Return [x, y] of the center of cell containing provided text 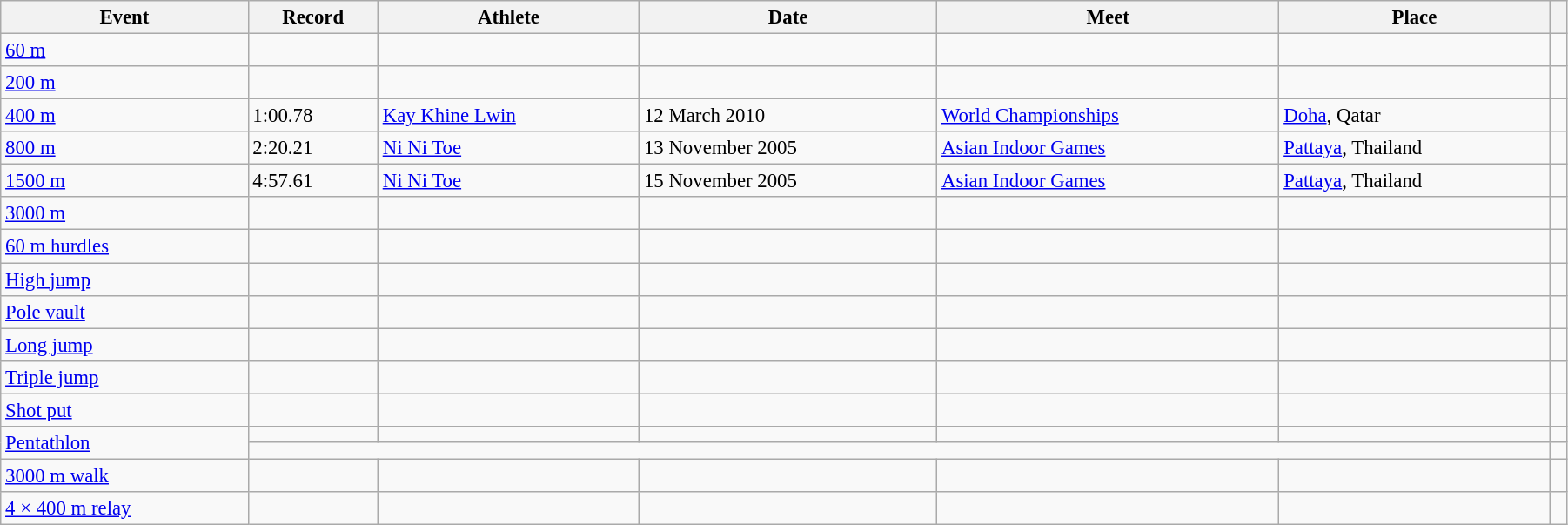
High jump [124, 279]
2:20.21 [313, 148]
Event [124, 17]
15 November 2005 [788, 181]
Athlete [508, 17]
Kay Khine Lwin [508, 116]
Record [313, 17]
Doha, Qatar [1415, 116]
Long jump [124, 345]
Pole vault [124, 312]
12 March 2010 [788, 116]
Place [1415, 17]
4:57.61 [313, 181]
Date [788, 17]
60 m hurdles [124, 246]
3000 m [124, 213]
World Championships [1109, 116]
400 m [124, 116]
13 November 2005 [788, 148]
Pentathlon [124, 443]
Meet [1109, 17]
60 m [124, 50]
1:00.78 [313, 116]
3000 m walk [124, 475]
1500 m [124, 181]
200 m [124, 83]
4 × 400 m relay [124, 508]
Triple jump [124, 377]
Shot put [124, 410]
800 m [124, 148]
